Scan for the cell matching the given text and deliver its [x, y] coordinate at center. 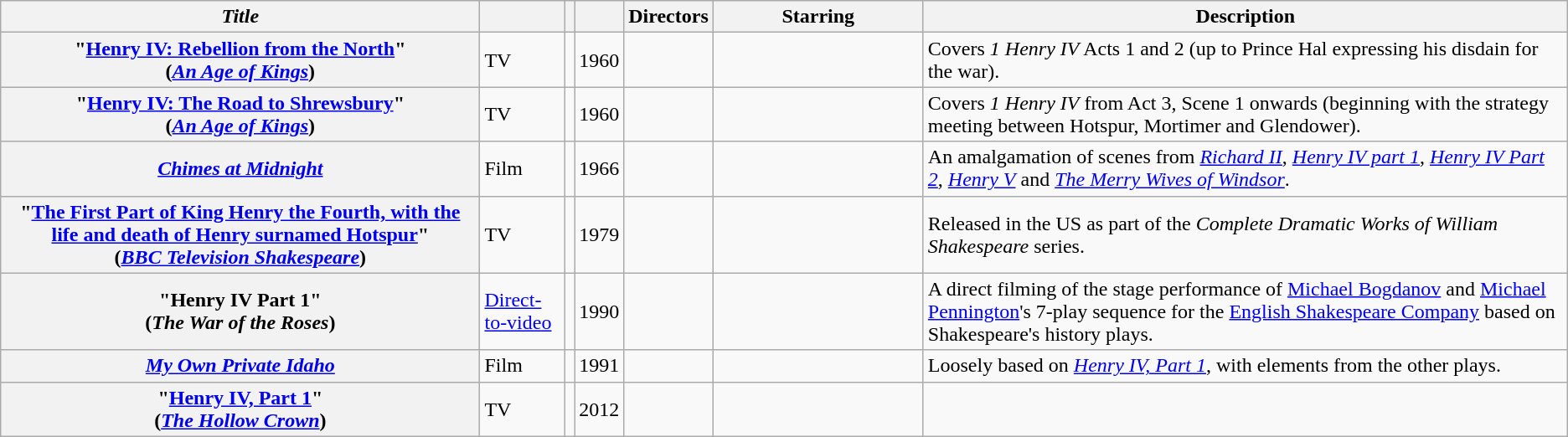
Covers 1 Henry IV Acts 1 and 2 (up to Prince Hal expressing his disdain for the war). [1245, 60]
Chimes at Midnight [240, 169]
Released in the US as part of the Complete Dramatic Works of William Shakespeare series. [1245, 234]
"Henry IV: The Road to Shrewsbury"(An Age of Kings) [240, 114]
Starring [818, 17]
1966 [600, 169]
"Henry IV: Rebellion from the North"(An Age of Kings) [240, 60]
1991 [600, 366]
"The First Part of King Henry the Fourth, with the life and death of Henry surnamed Hotspur"(BBC Television Shakespeare) [240, 234]
1990 [600, 311]
1979 [600, 234]
Covers 1 Henry IV from Act 3, Scene 1 onwards (beginning with the strategy meeting between Hotspur, Mortimer and Glendower). [1245, 114]
Direct-to-video [523, 311]
My Own Private Idaho [240, 366]
Directors [668, 17]
"Henry IV, Part 1"(The Hollow Crown) [240, 409]
2012 [600, 409]
"Henry IV Part 1"(The War of the Roses) [240, 311]
Loosely based on Henry IV, Part 1, with elements from the other plays. [1245, 366]
Description [1245, 17]
An amalgamation of scenes from Richard II, Henry IV part 1, Henry IV Part 2, Henry V and The Merry Wives of Windsor. [1245, 169]
Title [240, 17]
